Provide the (x, y) coordinate of the cell's center where the given text is located.  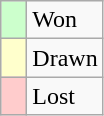
Drawn (65, 58)
Lost (65, 96)
Won (65, 20)
